For the text-containing cell, return its midpoint in [x, y] coordinate format. 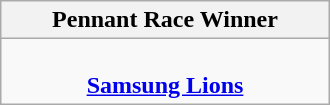
Samsung Lions [165, 72]
Pennant Race Winner [165, 20]
